Return (X, Y) of the center of cell containing provided text 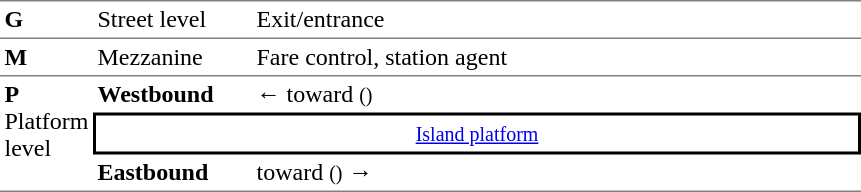
Street level (172, 19)
Mezzanine (172, 57)
Fare control, station agent (556, 57)
PPlatform level (46, 134)
G (46, 19)
Exit/entrance (556, 19)
toward () → (556, 173)
M (46, 57)
Westbound (172, 94)
Eastbound (172, 173)
← toward () (556, 94)
Island platform (477, 133)
